Detect which cell encompasses the target text, then output its [X, Y] center coordinate. 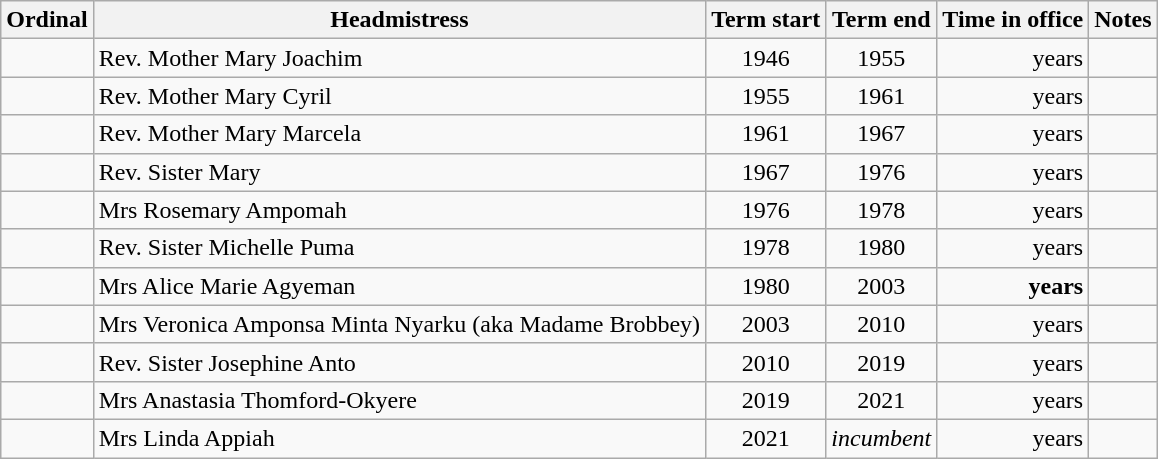
Time in office [1013, 20]
Term end [882, 20]
Mrs Rosemary Ampomah [399, 210]
Rev. Mother Mary Marcela [399, 134]
incumbent [882, 438]
Mrs Veronica Amponsa Minta Nyarku (aka Madame Brobbey) [399, 324]
Mrs Anastasia Thomford-Okyere [399, 400]
Mrs Linda Appiah [399, 438]
Rev. Mother Mary Cyril [399, 96]
Ordinal [47, 20]
Notes [1123, 20]
Rev. Sister Mary [399, 172]
Rev. Sister Josephine Anto [399, 362]
Rev. Mother Mary Joachim [399, 58]
Term start [766, 20]
Mrs Alice Marie Agyeman [399, 286]
1946 [766, 58]
Rev. Sister Michelle Puma [399, 248]
Headmistress [399, 20]
